Scan for the cell matching the given text and deliver its (X, Y) coordinate at center. 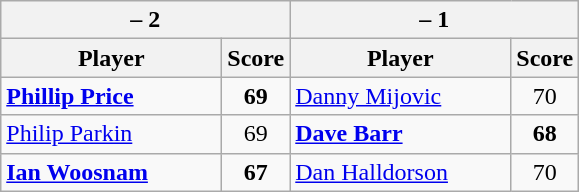
Danny Mijovic (400, 96)
Philip Parkin (112, 134)
– 2 (146, 20)
– 1 (434, 20)
Dan Halldorson (400, 172)
Dave Barr (400, 134)
Phillip Price (112, 96)
Ian Woosnam (112, 172)
67 (256, 172)
68 (545, 134)
